Search for the cell housing the specified text and yield its [x, y] center coordinate. 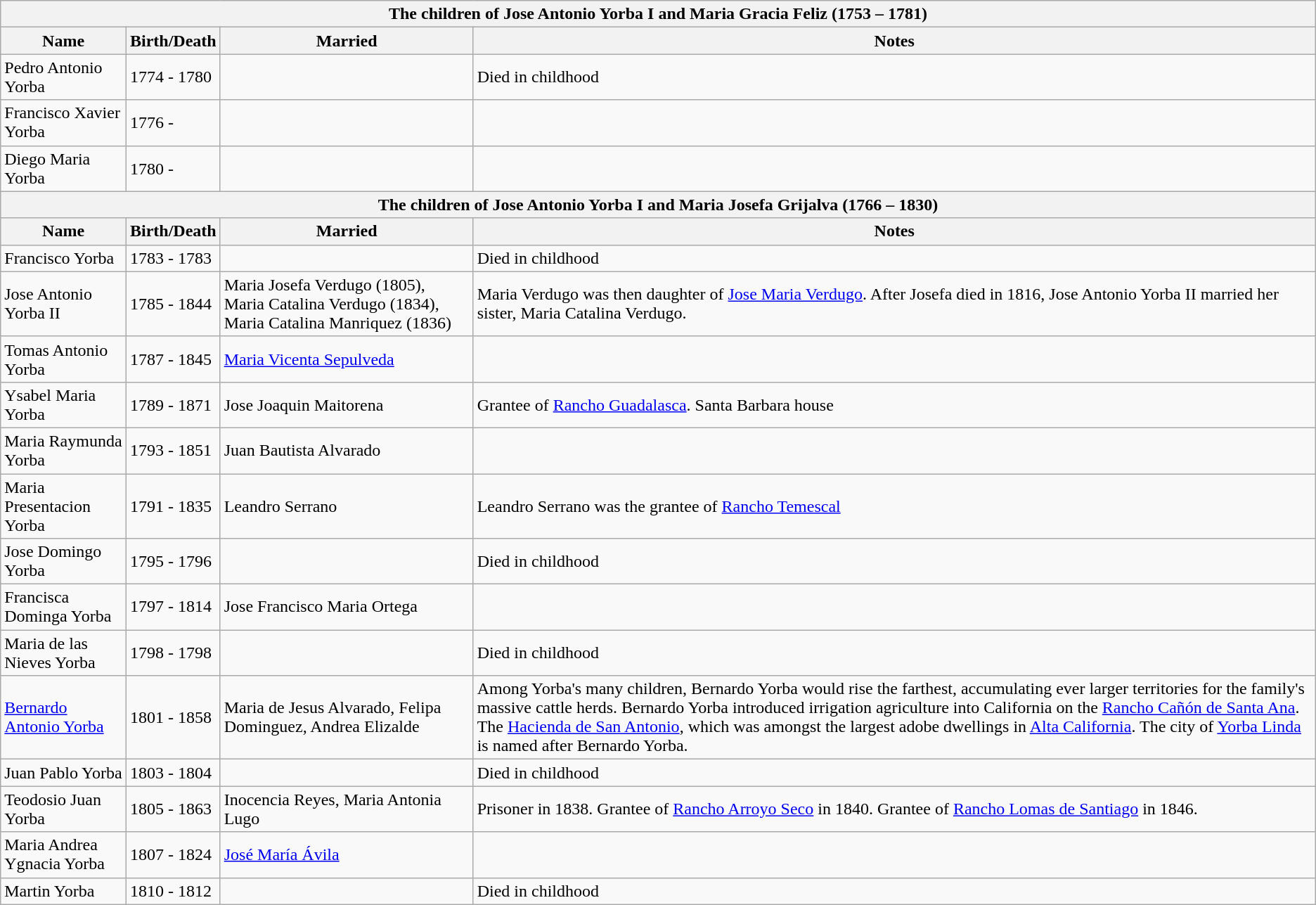
Francisca Dominga Yorba [63, 608]
1795 - 1796 [173, 561]
The children of Jose Antonio Yorba I and Maria Josefa Grijalva (1766 – 1830) [658, 205]
Jose Joaquin Maitorena [347, 405]
1774 - 1780 [173, 77]
1785 - 1844 [173, 304]
1787 - 1845 [173, 359]
Martin Yorba [63, 891]
1780 - [173, 169]
Pedro Antonio Yorba [63, 77]
Bernardo Antonio Yorba [63, 717]
Leandro Serrano [347, 506]
1810 - 1812 [173, 891]
Jose Antonio Yorba II [63, 304]
Maria de Jesus Alvarado, Felipa Dominguez, Andrea Elizalde [347, 717]
Leandro Serrano was the grantee of Rancho Temescal [894, 506]
Maria Raymunda Yorba [63, 450]
1791 - 1835 [173, 506]
Teodosio Juan Yorba [63, 809]
José María Ávila [347, 855]
Juan Pablo Yorba [63, 773]
Juan Bautista Alvarado [347, 450]
Jose Francisco Maria Ortega [347, 608]
Maria Josefa Verdugo (1805), Maria Catalina Verdugo (1834), Maria Catalina Manriquez (1836) [347, 304]
1797 - 1814 [173, 608]
1789 - 1871 [173, 405]
1798 - 1798 [173, 653]
Maria Presentacion Yorba [63, 506]
The children of Jose Antonio Yorba I and Maria Gracia Feliz (1753 – 1781) [658, 14]
Diego Maria Yorba [63, 169]
1776 - [173, 122]
Tomas Antonio Yorba [63, 359]
Grantee of Rancho Guadalasca. Santa Barbara house [894, 405]
Maria de las Nieves Yorba [63, 653]
1803 - 1804 [173, 773]
1807 - 1824 [173, 855]
Prisoner in 1838. Grantee of Rancho Arroyo Seco in 1840. Grantee of Rancho Lomas de Santiago in 1846. [894, 809]
1783 - 1783 [173, 258]
Maria Vicenta Sepulveda [347, 359]
Inocencia Reyes, Maria Antonia Lugo [347, 809]
Francisco Xavier Yorba [63, 122]
Maria Andrea Ygnacia Yorba [63, 855]
1801 - 1858 [173, 717]
Ysabel Maria Yorba [63, 405]
1805 - 1863 [173, 809]
Jose Domingo Yorba [63, 561]
Francisco Yorba [63, 258]
1793 - 1851 [173, 450]
Maria Verdugo was then daughter of Jose Maria Verdugo. After Josefa died in 1816, Jose Antonio Yorba II married her sister, Maria Catalina Verdugo. [894, 304]
